Extract the (x, y) coordinate from the center of the cell holding the provided text.  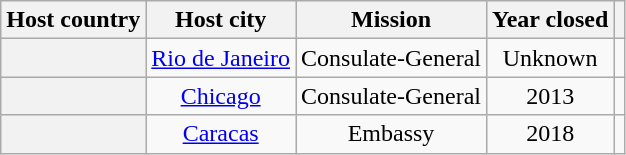
Embassy (392, 134)
Chicago (221, 96)
Rio de Janeiro (221, 58)
2018 (550, 134)
Caracas (221, 134)
Mission (392, 20)
Host country (74, 20)
2013 (550, 96)
Year closed (550, 20)
Unknown (550, 58)
Host city (221, 20)
